Search for the cell housing the specified text and yield its (X, Y) center coordinate. 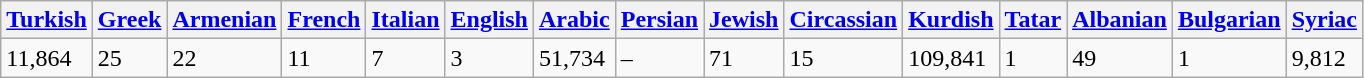
7 (406, 58)
3 (489, 58)
49 (1120, 58)
25 (130, 58)
Persian (659, 20)
Albanian (1120, 20)
Jewish (744, 20)
11,864 (47, 58)
Kurdish (951, 20)
Turkish (47, 20)
Circassian (844, 20)
11 (324, 58)
Syriac (1324, 20)
Arabic (574, 20)
109,841 (951, 58)
Greek (130, 20)
– (659, 58)
71 (744, 58)
Tatar (1033, 20)
51,734 (574, 58)
22 (224, 58)
French (324, 20)
Italian (406, 20)
9,812 (1324, 58)
English (489, 20)
Bulgarian (1229, 20)
15 (844, 58)
Armenian (224, 20)
